Return [X, Y] of the center of cell containing provided text 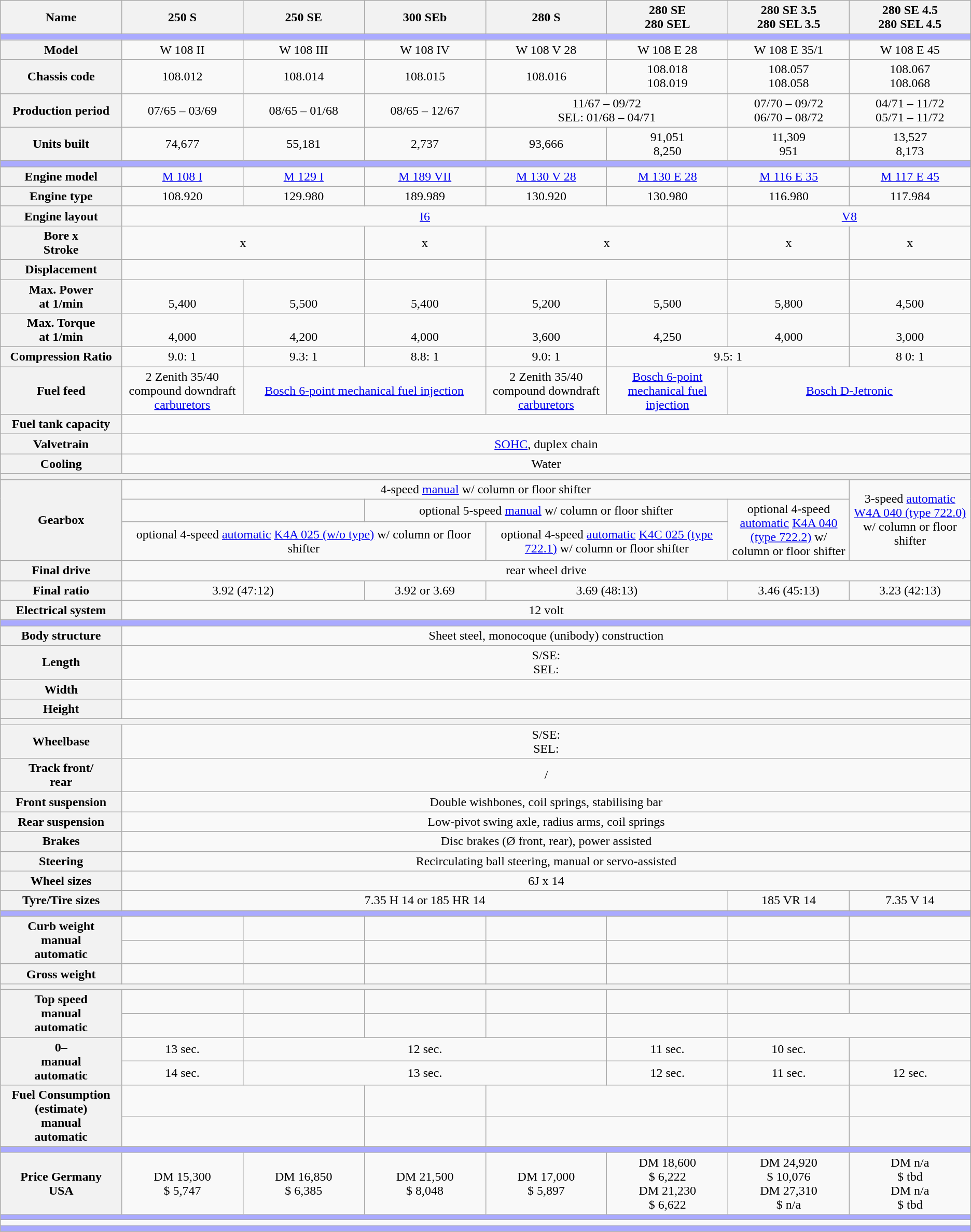
W 108 III [303, 50]
108.014 [303, 77]
108.920 [183, 196]
Fuel feed [61, 391]
M 129 I [303, 176]
Steering [61, 861]
Double wishbones, coil springs, stabilising bar [547, 802]
8 0: 1 [910, 357]
108.057108.058 [789, 77]
7.35 H 14 or 185 HR 14 [425, 901]
08/65 – 01/68 [303, 110]
4-speed manual w/ column or floor shifter [486, 489]
M 189 VII [425, 176]
130.980 [668, 196]
DM n/a$ tbdDM n/a$ tbd [910, 1184]
Low-pivot swing axle, radius arms, coil springs [547, 822]
280 SE280 SEL [668, 18]
optional 4-speed automatic K4A 025 (w/o type) w/ column or floor shifter [304, 542]
07/70 – 09/7206/70 – 08/72 [789, 110]
Max. Powerat 1/min [61, 296]
13,5278,173 [910, 144]
Front suspension [61, 802]
DM 21,500$ 8,048 [425, 1184]
M 130 E 28 [668, 176]
Curb weightmanualautomatic [61, 940]
108.018108.019 [668, 77]
Bosch D-Jetronic [850, 391]
optional 4-speed automatic K4C 025 (type 722.1) w/ column or floor shifter [607, 542]
Model [61, 50]
W 108 E 45 [910, 50]
I6 [425, 216]
250 SE [303, 18]
0–manualautomatic [61, 1061]
93,666 [546, 144]
108.067108.068 [910, 77]
7.35 V 14 [910, 901]
11,309951 [789, 144]
280 S [546, 18]
Chassis code [61, 77]
Valvetrain [61, 444]
5,800 [789, 296]
M 130 V 28 [546, 176]
Gross weight [61, 974]
W 108 E 28 [668, 50]
3.92 or 3.69 [425, 590]
M 108 I [183, 176]
DM 15,300$ 5,747 [183, 1184]
Fuel tank capacity [61, 424]
Brakes [61, 841]
3.46 (45:13) [789, 590]
Production period [61, 110]
280 SE 4.5280 SEL 4.5 [910, 18]
116.980 [789, 196]
55,181 [303, 144]
5,200 [546, 296]
3.23 (42:13) [910, 590]
DM 17,000$ 5,897 [546, 1184]
4,250 [668, 330]
3.69 (48:13) [607, 590]
/ [547, 775]
Electrical system [61, 610]
Final ratio [61, 590]
Final drive [61, 571]
130.920 [546, 196]
Rear suspension [61, 822]
Width [61, 689]
Engine layout [61, 216]
117.984 [910, 196]
74,677 [183, 144]
W 108 E 35/1 [789, 50]
Units built [61, 144]
Tyre/Tire sizes [61, 901]
04/71 – 11/7205/71 – 11/72 [910, 110]
Displacement [61, 269]
8.8: 1 [425, 357]
11/67 – 09/72SEL: 01/68 – 04/71 [607, 110]
91,051 8,250 [668, 144]
Body structure [61, 635]
SOHC, duplex chain [547, 444]
9.3: 1 [303, 357]
DM 24,920$ 10,076DM 27,310$ n/a [789, 1184]
Length [61, 662]
10 sec. [789, 1049]
Water [547, 464]
Max. Torqueat 1/min [61, 330]
DM 18,600$ 6,222DM 21,230$ 6,622 [668, 1184]
W 108 V 28 [546, 50]
3.92 (47:12) [243, 590]
W 108 IV [425, 50]
DM 16,850$ 6,385 [303, 1184]
Recirculating ball steering, manual or servo-assisted [547, 861]
Name [61, 18]
4,200 [303, 330]
rear wheel drive [547, 571]
optional 5-speed manual w/ column or floor shifter [546, 510]
Price GermanyUSA [61, 1184]
3,000 [910, 330]
Top speedmanualautomatic [61, 1013]
Height [61, 709]
V8 [850, 216]
Bore xStroke [61, 243]
Disc brakes (Ø front, rear), power assisted [547, 841]
185 VR 14 [789, 901]
optional 4-speed automatic K4A 040 (type 722.2) w/ column or floor shifter [789, 530]
Gearbox [61, 520]
Wheelbase [61, 742]
Cooling [61, 464]
3,600 [546, 330]
108.015 [425, 77]
300 SEb [425, 18]
129.980 [303, 196]
3-speed automatic W4A 040 (type 722.0) w/ column or floor shifter [910, 520]
Fuel Consumption (estimate)manualautomatic [61, 1116]
Track front/rear [61, 775]
6J x 14 [547, 881]
14 sec. [183, 1073]
2,737 [425, 144]
Wheel sizes [61, 881]
Engine model [61, 176]
9.5: 1 [728, 357]
12 volt [547, 610]
4,500 [910, 296]
Compression Ratio [61, 357]
M 116 E 35 [789, 176]
108.012 [183, 77]
250 S [183, 18]
280 SE 3.5280 SEL 3.5 [789, 18]
08/65 – 12/67 [425, 110]
W 108 II [183, 50]
07/65 – 03/69 [183, 110]
Engine type [61, 196]
108.016 [546, 77]
M 117 E 45 [910, 176]
Sheet steel, monocoque (unibody) construction [547, 635]
189.989 [425, 196]
